Scan for the cell matching the given text and deliver its [x, y] coordinate at center. 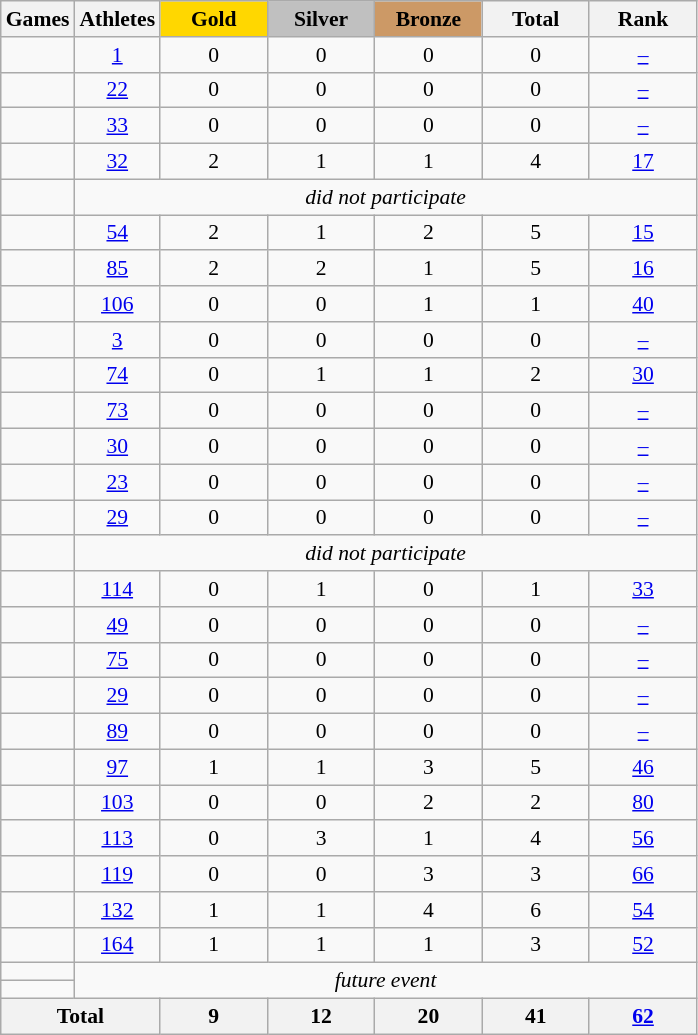
15 [642, 233]
80 [642, 803]
132 [117, 910]
56 [642, 839]
20 [428, 1017]
future event [385, 981]
Silver [320, 19]
Gold [214, 19]
32 [117, 162]
106 [117, 304]
40 [642, 304]
16 [642, 269]
Games [38, 19]
9 [214, 1017]
17 [642, 162]
52 [642, 945]
103 [117, 803]
97 [117, 767]
62 [642, 1017]
113 [117, 839]
6 [536, 910]
46 [642, 767]
66 [642, 874]
23 [117, 482]
49 [117, 625]
164 [117, 945]
Bronze [428, 19]
119 [117, 874]
114 [117, 589]
85 [117, 269]
75 [117, 660]
73 [117, 411]
12 [320, 1017]
22 [117, 90]
Rank [642, 19]
89 [117, 732]
74 [117, 375]
Athletes [117, 19]
41 [536, 1017]
